Search for the cell housing the specified text and yield its [X, Y] center coordinate. 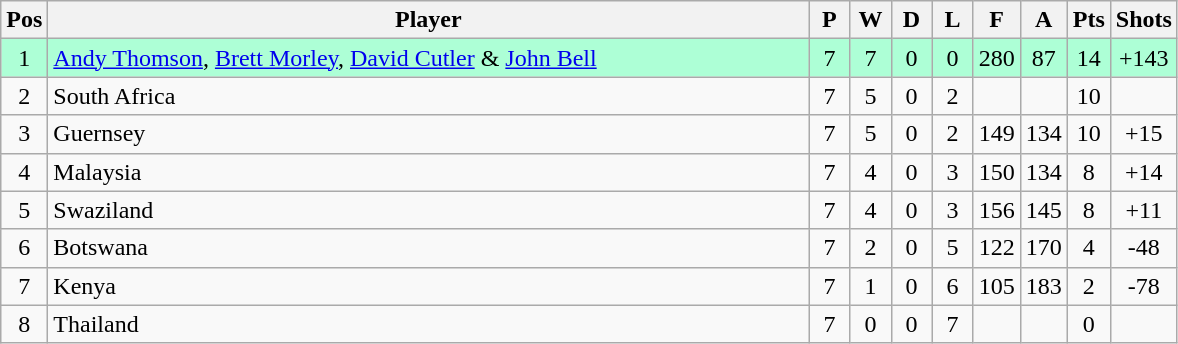
+14 [1144, 172]
Andy Thomson, Brett Morley, David Cutler & John Bell [428, 58]
Swaziland [428, 210]
14 [1088, 58]
F [996, 20]
D [912, 20]
W [870, 20]
149 [996, 134]
Pts [1088, 20]
-78 [1144, 286]
A [1044, 20]
145 [1044, 210]
Malaysia [428, 172]
+15 [1144, 134]
105 [996, 286]
156 [996, 210]
280 [996, 58]
Player [428, 20]
122 [996, 248]
Botswana [428, 248]
Guernsey [428, 134]
150 [996, 172]
Kenya [428, 286]
+143 [1144, 58]
87 [1044, 58]
Thailand [428, 324]
183 [1044, 286]
-48 [1144, 248]
L [952, 20]
P [830, 20]
+11 [1144, 210]
South Africa [428, 96]
Pos [24, 20]
Shots [1144, 20]
170 [1044, 248]
